Extract the [X, Y] coordinate from the center of the cell holding the provided text.  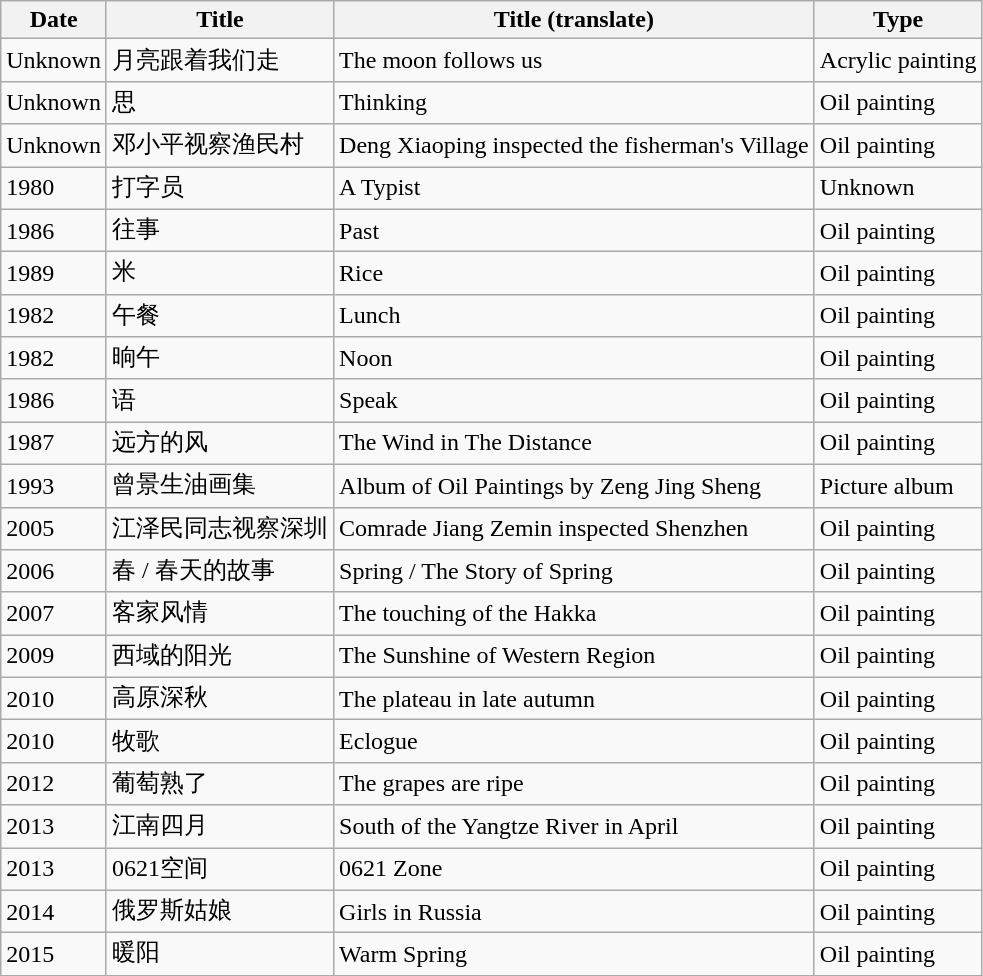
2012 [54, 784]
葡萄熟了 [220, 784]
俄罗斯姑娘 [220, 912]
Comrade Jiang Zemin inspected Shenzhen [574, 528]
西域的阳光 [220, 656]
2015 [54, 954]
米 [220, 274]
打字员 [220, 188]
2005 [54, 528]
Rice [574, 274]
Title [220, 20]
Spring / The Story of Spring [574, 572]
邓小平视察渔民村 [220, 146]
Warm Spring [574, 954]
2007 [54, 614]
Lunch [574, 316]
Eclogue [574, 742]
The plateau in late autumn [574, 698]
Thinking [574, 102]
1980 [54, 188]
1993 [54, 486]
客家风情 [220, 614]
暖阳 [220, 954]
思 [220, 102]
Speak [574, 400]
The Wind in The Distance [574, 444]
Girls in Russia [574, 912]
午餐 [220, 316]
往事 [220, 230]
The Sunshine of Western Region [574, 656]
South of the Yangtze River in April [574, 826]
2006 [54, 572]
A Typist [574, 188]
1989 [54, 274]
1987 [54, 444]
2014 [54, 912]
高原深秋 [220, 698]
Deng Xiaoping inspected the fisherman's Village [574, 146]
春 / 春天的故事 [220, 572]
江泽民同志视察深圳 [220, 528]
Album of Oil Paintings by Zeng Jing Sheng [574, 486]
0621空间 [220, 870]
Title (translate) [574, 20]
月亮跟着我们走 [220, 60]
Acrylic painting [898, 60]
江南四月 [220, 826]
2009 [54, 656]
曾景生油画集 [220, 486]
Noon [574, 358]
Type [898, 20]
The grapes are ripe [574, 784]
远方的风 [220, 444]
晌午 [220, 358]
0621 Zone [574, 870]
Picture album [898, 486]
The moon follows us [574, 60]
The touching of the Hakka [574, 614]
语 [220, 400]
Date [54, 20]
牧歌 [220, 742]
Past [574, 230]
